From the cell containing the given text, extract its center point as [x, y] coordinate. 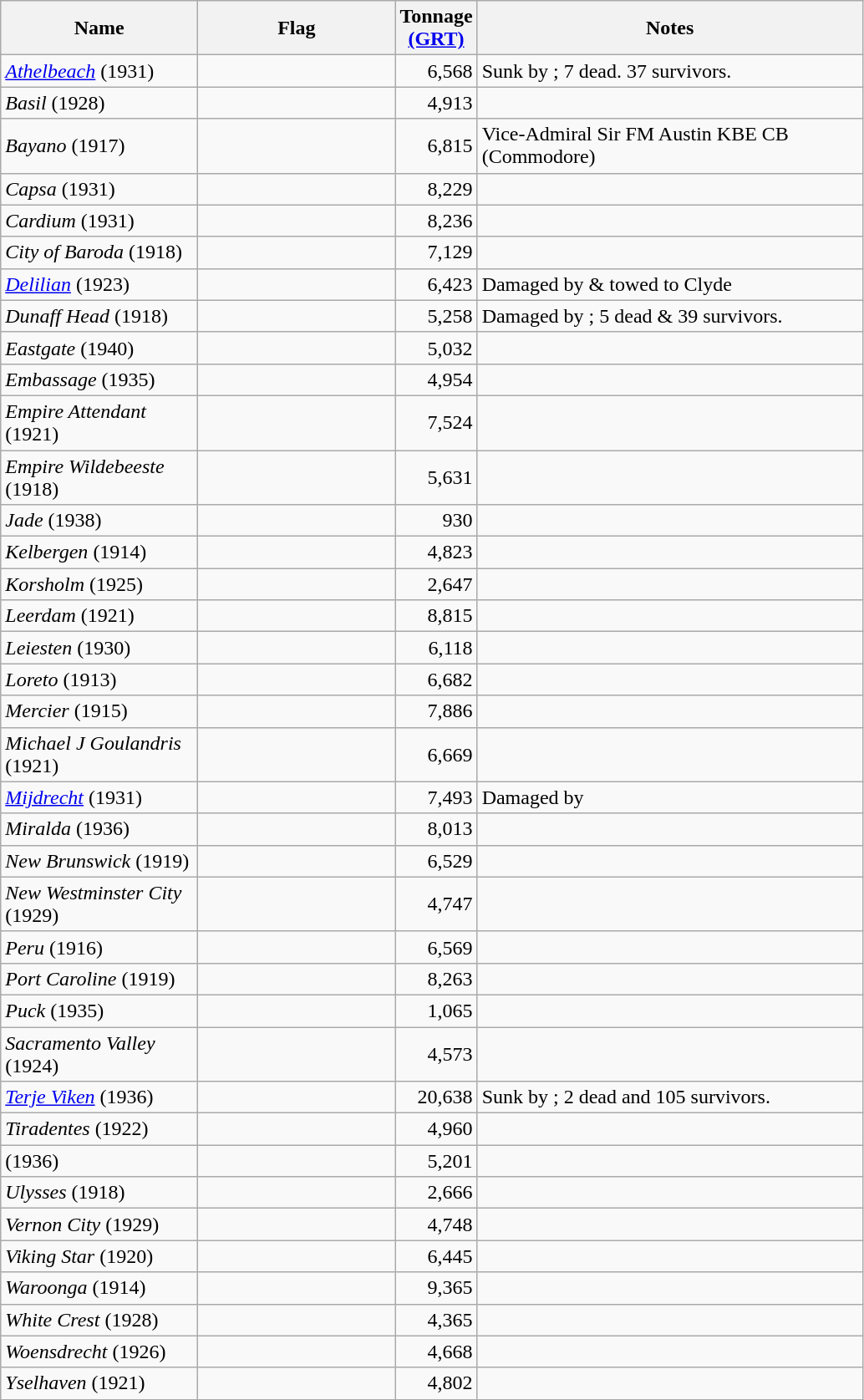
Basil (1928) [99, 103]
Kelbergen (1914) [99, 552]
Dunaff Head (1918) [99, 316]
Woensdrecht (1926) [99, 1352]
6,529 [436, 861]
Eastgate (1940) [99, 348]
Damaged by [670, 797]
1,065 [436, 1011]
Terje Viken (1936) [99, 1097]
Damaged by ; 5 dead & 39 survivors. [670, 316]
Sacramento Valley (1924) [99, 1053]
9,365 [436, 1288]
7,886 [436, 711]
Damaged by & towed to Clyde [670, 284]
5,201 [436, 1161]
4,365 [436, 1320]
7,524 [436, 423]
2,647 [436, 584]
5,032 [436, 348]
Tiradentes (1922) [99, 1129]
Name [99, 28]
930 [436, 521]
8,229 [436, 189]
4,960 [436, 1129]
Michael J Goulandris (1921) [99, 754]
(1936) [99, 1161]
Peru (1916) [99, 947]
Athelbeach (1931) [99, 71]
4,573 [436, 1053]
6,815 [436, 145]
8,013 [436, 829]
Capsa (1931) [99, 189]
4,954 [436, 379]
4,913 [436, 103]
20,638 [436, 1097]
5,631 [436, 476]
New Brunswick (1919) [99, 861]
Jade (1938) [99, 521]
Empire Attendant (1921) [99, 423]
Vice-Admiral Sir FM Austin KBE CB (Commodore) [670, 145]
4,747 [436, 904]
Mijdrecht (1931) [99, 797]
Flag [297, 28]
Mercier (1915) [99, 711]
6,568 [436, 71]
Ulysses (1918) [99, 1193]
Bayano (1917) [99, 145]
Empire Wildebeeste (1918) [99, 476]
Vernon City (1929) [99, 1224]
Leerdam (1921) [99, 616]
Puck (1935) [99, 1011]
6,669 [436, 754]
6,569 [436, 947]
Tonnage (GRT) [436, 28]
Loreto (1913) [99, 680]
8,815 [436, 616]
Sunk by ; 7 dead. 37 survivors. [670, 71]
6,423 [436, 284]
Delilian (1923) [99, 284]
Yselhaven (1921) [99, 1383]
Port Caroline (1919) [99, 979]
6,118 [436, 648]
Embassage (1935) [99, 379]
8,263 [436, 979]
City of Baroda (1918) [99, 252]
Sunk by ; 2 dead and 105 survivors. [670, 1097]
White Crest (1928) [99, 1320]
4,802 [436, 1383]
Korsholm (1925) [99, 584]
Cardium (1931) [99, 221]
Waroonga (1914) [99, 1288]
6,445 [436, 1256]
7,129 [436, 252]
8,236 [436, 221]
5,258 [436, 316]
Notes [670, 28]
4,748 [436, 1224]
4,823 [436, 552]
Viking Star (1920) [99, 1256]
2,666 [436, 1193]
Leiesten (1930) [99, 648]
New Westminster City (1929) [99, 904]
7,493 [436, 797]
4,668 [436, 1352]
Miralda (1936) [99, 829]
6,682 [436, 680]
